Scan for the cell matching the given text and deliver its [X, Y] coordinate at center. 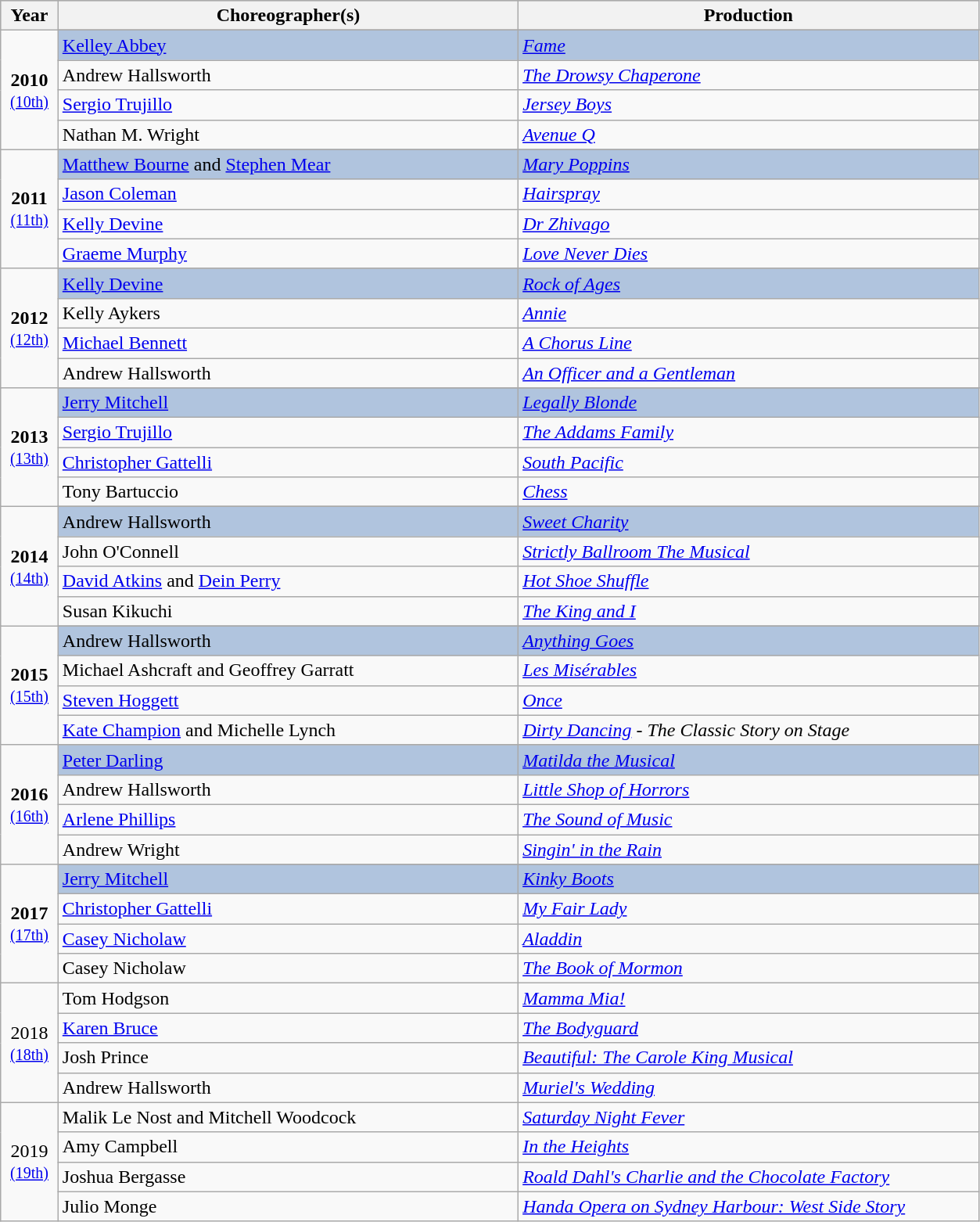
2011(11th) [30, 209]
John O'Connell [288, 552]
Nathan M. Wright [288, 135]
2010(10th) [30, 90]
In the Heights [748, 1147]
Jason Coleman [288, 194]
Legally Blonde [748, 403]
South Pacific [748, 462]
2016 (16th) [30, 804]
Mary Poppins [748, 164]
My Fair Lady [748, 909]
Joshua Bergasse [288, 1177]
The King and I [748, 611]
Michael Bennett [288, 343]
Andrew Wright [288, 849]
Kelley Abbey [288, 45]
Handa Opera on Sydney Harbour: West Side Story [748, 1206]
Fame [748, 45]
Jersey Boys [748, 105]
2014(14th) [30, 566]
2019 (19th) [30, 1162]
Kate Champion and Michelle Lynch [288, 730]
Arlene Phillips [288, 819]
Production [748, 16]
Graeme Murphy [288, 253]
Year [30, 16]
Steven Hoggett [288, 700]
Tom Hodgson [288, 998]
Dirty Dancing - The Classic Story on Stage [748, 730]
Annie [748, 313]
Julio Monge [288, 1206]
Malik Le Nost and Mitchell Woodcock [288, 1117]
A Chorus Line [748, 343]
Karen Bruce [288, 1028]
Strictly Ballroom The Musical [748, 552]
Chess [748, 492]
2018 (18th) [30, 1043]
Beautiful: The Carole King Musical [748, 1058]
Anything Goes [748, 641]
Mamma Mia! [748, 998]
Singin' in the Rain [748, 849]
Kelly Aykers [288, 313]
Muriel's Wedding [748, 1087]
2013(13th) [30, 447]
Sweet Charity [748, 522]
Little Shop of Horrors [748, 789]
Aladdin [748, 939]
Saturday Night Fever [748, 1117]
2015(15th) [30, 685]
Dr Zhivago [748, 224]
Rock of Ages [748, 283]
Hairspray [748, 194]
Avenue Q [748, 135]
The Drowsy Chaperone [748, 75]
An Officer and a Gentleman [748, 373]
Kinky Boots [748, 879]
Matilda the Musical [748, 760]
Roald Dahl's Charlie and the Chocolate Factory [748, 1177]
The Bodyguard [748, 1028]
Once [748, 700]
Amy Campbell [288, 1147]
Hot Shoe Shuffle [748, 581]
Choreographer(s) [288, 16]
Les Misérables [748, 670]
2012(12th) [30, 328]
Michael Ashcraft and Geoffrey Garratt [288, 670]
Susan Kikuchi [288, 611]
Josh Prince [288, 1058]
David Atkins and Dein Perry [288, 581]
The Book of Mormon [748, 969]
Tony Bartuccio [288, 492]
Love Never Dies [748, 253]
The Sound of Music [748, 819]
2017 (17th) [30, 924]
Peter Darling [288, 760]
The Addams Family [748, 433]
Matthew Bourne and Stephen Mear [288, 164]
